From the cell containing the given text, extract its center point as (x, y) coordinate. 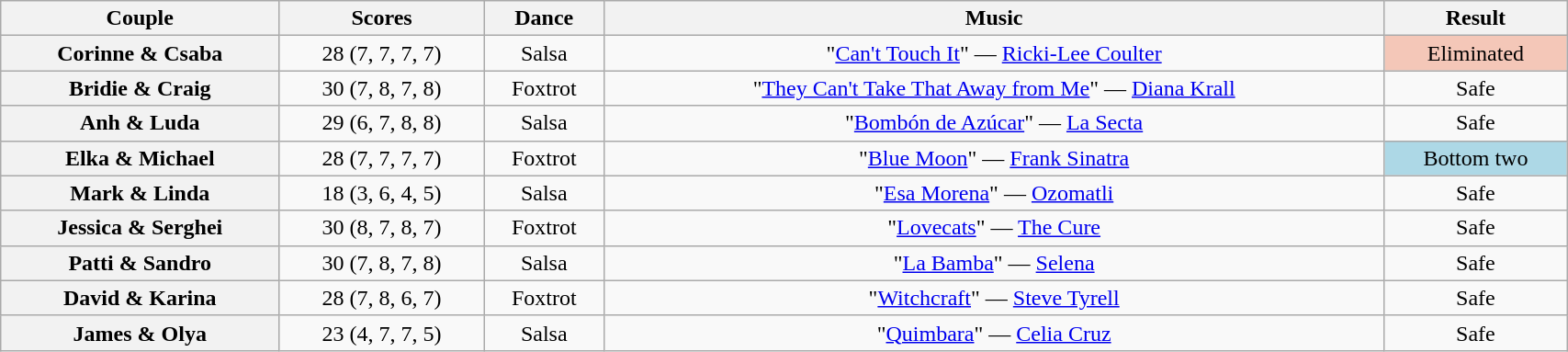
"Bombón de Azúcar" — La Secta (994, 123)
Result (1475, 18)
James & Olya (140, 333)
"Witchcraft" — Steve Tyrell (994, 298)
23 (4, 7, 7, 5) (382, 333)
Music (994, 18)
"Blue Moon" — Frank Sinatra (994, 158)
Corinne & Csaba (140, 53)
28 (7, 8, 6, 7) (382, 298)
30 (8, 7, 8, 7) (382, 228)
David & Karina (140, 298)
"They Can't Take That Away from Me" — Diana Krall (994, 88)
"Can't Touch It" — Ricki-Lee Coulter (994, 53)
"Lovecats" — The Cure (994, 228)
Jessica & Serghei (140, 228)
Anh & Luda (140, 123)
29 (6, 7, 8, 8) (382, 123)
"La Bamba" — Selena (994, 263)
Mark & Linda (140, 193)
"Quimbara" — Celia Cruz (994, 333)
Couple (140, 18)
Bottom two (1475, 158)
18 (3, 6, 4, 5) (382, 193)
"Esa Morena" — Ozomatli (994, 193)
Bridie & Craig (140, 88)
Dance (544, 18)
Scores (382, 18)
Patti & Sandro (140, 263)
Eliminated (1475, 53)
Elka & Michael (140, 158)
